Search for the cell housing the specified text and yield its [X, Y] center coordinate. 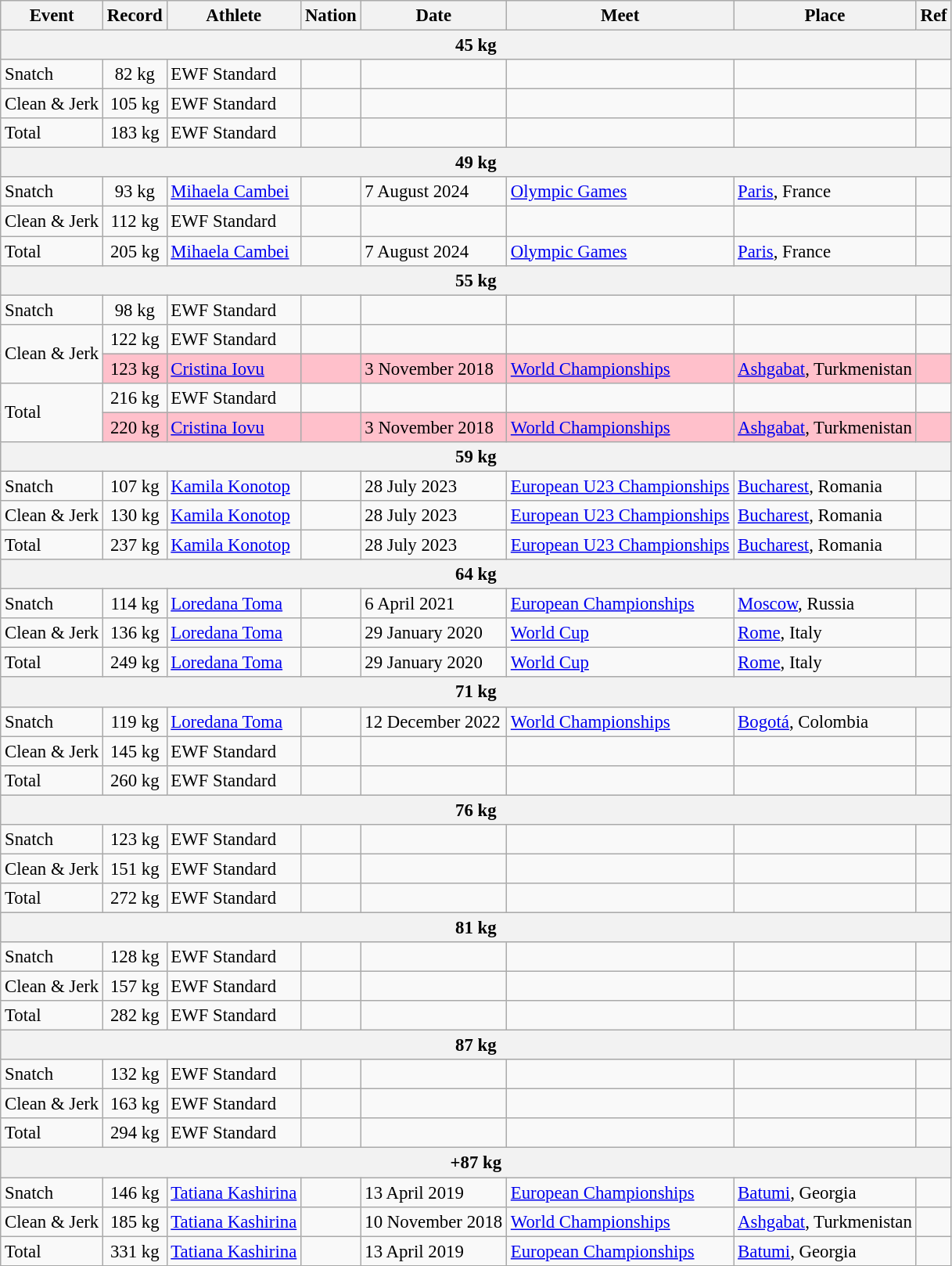
+87 kg [476, 1163]
282 kg [135, 1016]
205 kg [135, 251]
220 kg [135, 427]
Moscow, Russia [824, 604]
6 April 2021 [433, 604]
294 kg [135, 1134]
49 kg [476, 163]
Bogotá, Colombia [824, 721]
185 kg [135, 1221]
163 kg [135, 1104]
272 kg [135, 898]
260 kg [135, 780]
145 kg [135, 751]
Ref [934, 16]
105 kg [135, 104]
98 kg [135, 310]
82 kg [135, 74]
107 kg [135, 486]
112 kg [135, 221]
157 kg [135, 987]
Event [52, 16]
122 kg [135, 339]
55 kg [476, 280]
128 kg [135, 957]
64 kg [476, 574]
132 kg [135, 1074]
87 kg [476, 1045]
Meet [620, 16]
76 kg [476, 810]
119 kg [135, 721]
45 kg [476, 45]
12 December 2022 [433, 721]
237 kg [135, 545]
331 kg [135, 1251]
146 kg [135, 1192]
Record [135, 16]
183 kg [135, 133]
249 kg [135, 663]
Place [824, 16]
216 kg [135, 398]
Athlete [234, 16]
59 kg [476, 457]
Date [433, 16]
136 kg [135, 633]
151 kg [135, 869]
71 kg [476, 692]
114 kg [135, 604]
81 kg [476, 927]
Nation [331, 16]
10 November 2018 [433, 1221]
130 kg [135, 516]
93 kg [135, 192]
